Output the (X, Y) coordinate of the center of the cell containing the given text.  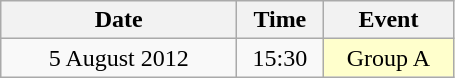
15:30 (280, 58)
Date (119, 20)
Group A (388, 58)
5 August 2012 (119, 58)
Time (280, 20)
Event (388, 20)
